Search for the cell housing the specified text and yield its [x, y] center coordinate. 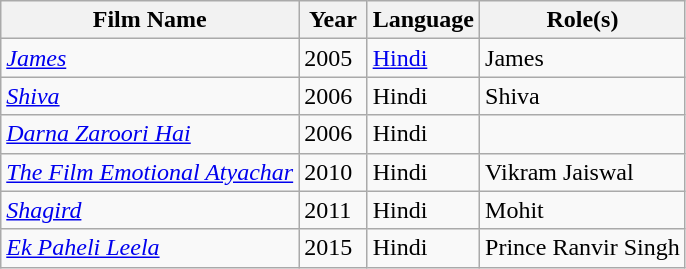
2005 [333, 58]
Vikram Jaiswal [583, 172]
Mohit [583, 210]
The Film Emotional Atyachar [150, 172]
Prince Ranvir Singh [583, 248]
Shagird [150, 210]
2015 [333, 248]
2010 [333, 172]
2011 [333, 210]
Language [423, 20]
Darna Zaroori Hai [150, 134]
Role(s) [583, 20]
Ek Paheli Leela [150, 248]
Film Name [150, 20]
Year [333, 20]
